Provide the [X, Y] coordinate of the cell's center where the given text is located.  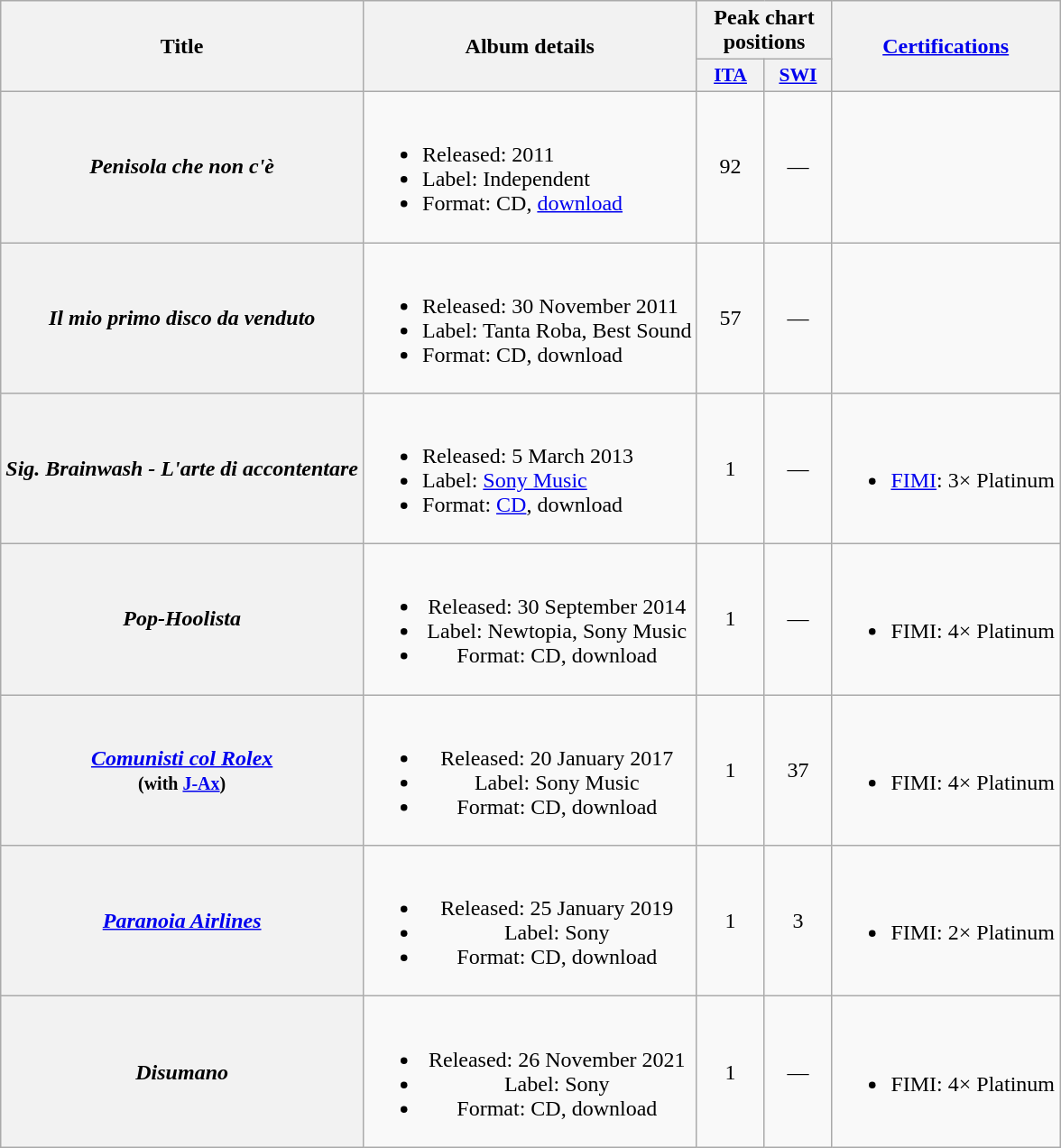
Sig. Brainwash - L'arte di accontentare [182, 469]
3 [798, 921]
57 [731, 318]
Penisola che non c'è [182, 166]
ITA [731, 76]
FIMI: 3× Platinum [946, 469]
Pop-Hoolista [182, 619]
Released: 2011Label: IndependentFormat: CD, download [530, 166]
Released: 5 March 2013Label: Sony MusicFormat: CD, download [530, 469]
Released: 30 November 2011Label: Tanta Roba, Best SoundFormat: CD, download [530, 318]
SWI [798, 76]
Album details [530, 47]
Disumano [182, 1072]
Released: 25 January 2019Label: SonyFormat: CD, download [530, 921]
Released: 20 January 2017Label: Sony MusicFormat: CD, download [530, 771]
37 [798, 771]
92 [731, 166]
Released: 26 November 2021Label: SonyFormat: CD, download [530, 1072]
Comunisti col Rolex(with J-Ax) [182, 771]
FIMI: 2× Platinum [946, 921]
Peak chart positions [764, 31]
Il mio primo disco da venduto [182, 318]
Paranoia Airlines [182, 921]
Released: 30 September 2014Label: Newtopia, Sony MusicFormat: CD, download [530, 619]
Certifications [946, 47]
Title [182, 47]
